Determine the (x, y) coordinate at the center of the cell enclosing the given text.  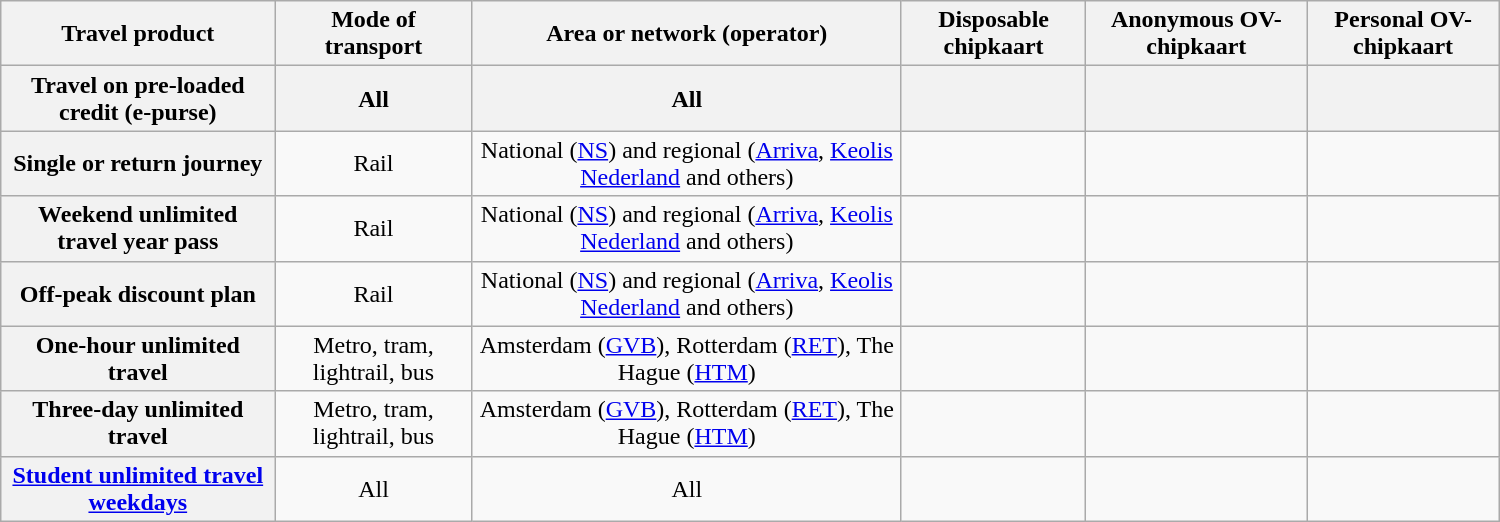
One-hour unlimited travel (138, 358)
Anonymous OV-chipkaart (1196, 34)
Travel product (138, 34)
Weekend unlimited travel year pass (138, 228)
Single or return journey (138, 164)
Travel on pre-loaded credit (e-purse) (138, 98)
Three-day unlimited travel (138, 424)
Disposable chipkaart (993, 34)
Personal OV-chipkaart (1403, 34)
Off-peak discount plan (138, 294)
Student unlimited travel weekdays (138, 488)
Mode of transport (374, 34)
Area or network (operator) (686, 34)
